Detect which cell encompasses the target text, then output its (X, Y) center coordinate. 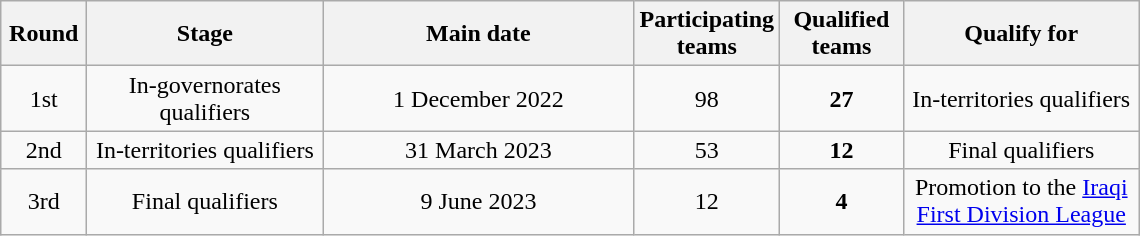
Qualified teams (842, 34)
31 March 2023 (478, 150)
2nd (44, 150)
9 June 2023 (478, 202)
Qualify for (1021, 34)
1 December 2022 (478, 98)
Main date (478, 34)
Promotion to the Iraqi First Division League (1021, 202)
4 (842, 202)
1st (44, 98)
27 (842, 98)
In-governorates qualifiers (205, 98)
Stage (205, 34)
98 (707, 98)
Participating teams (707, 34)
53 (707, 150)
3rd (44, 202)
Round (44, 34)
